Scan for the cell matching the given text and deliver its [x, y] coordinate at center. 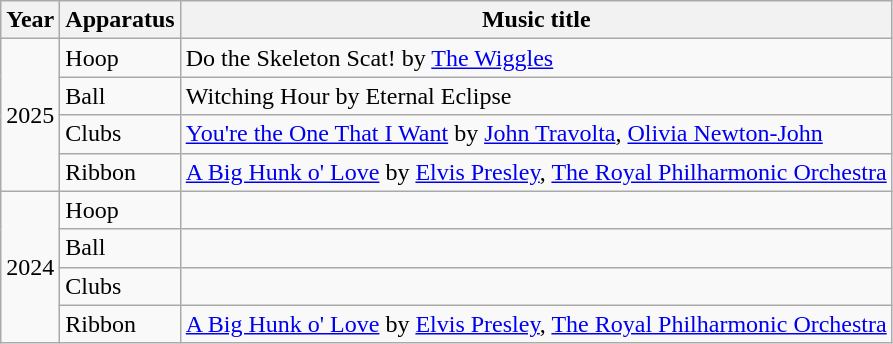
Apparatus [120, 20]
2025 [30, 115]
Music title [536, 20]
You're the One That I Want by John Travolta, Olivia Newton-John [536, 134]
Witching Hour by Eternal Eclipse [536, 96]
Do the Skeleton Scat! by The Wiggles [536, 58]
Year [30, 20]
2024 [30, 267]
